Return (x, y) of the center of cell containing provided text 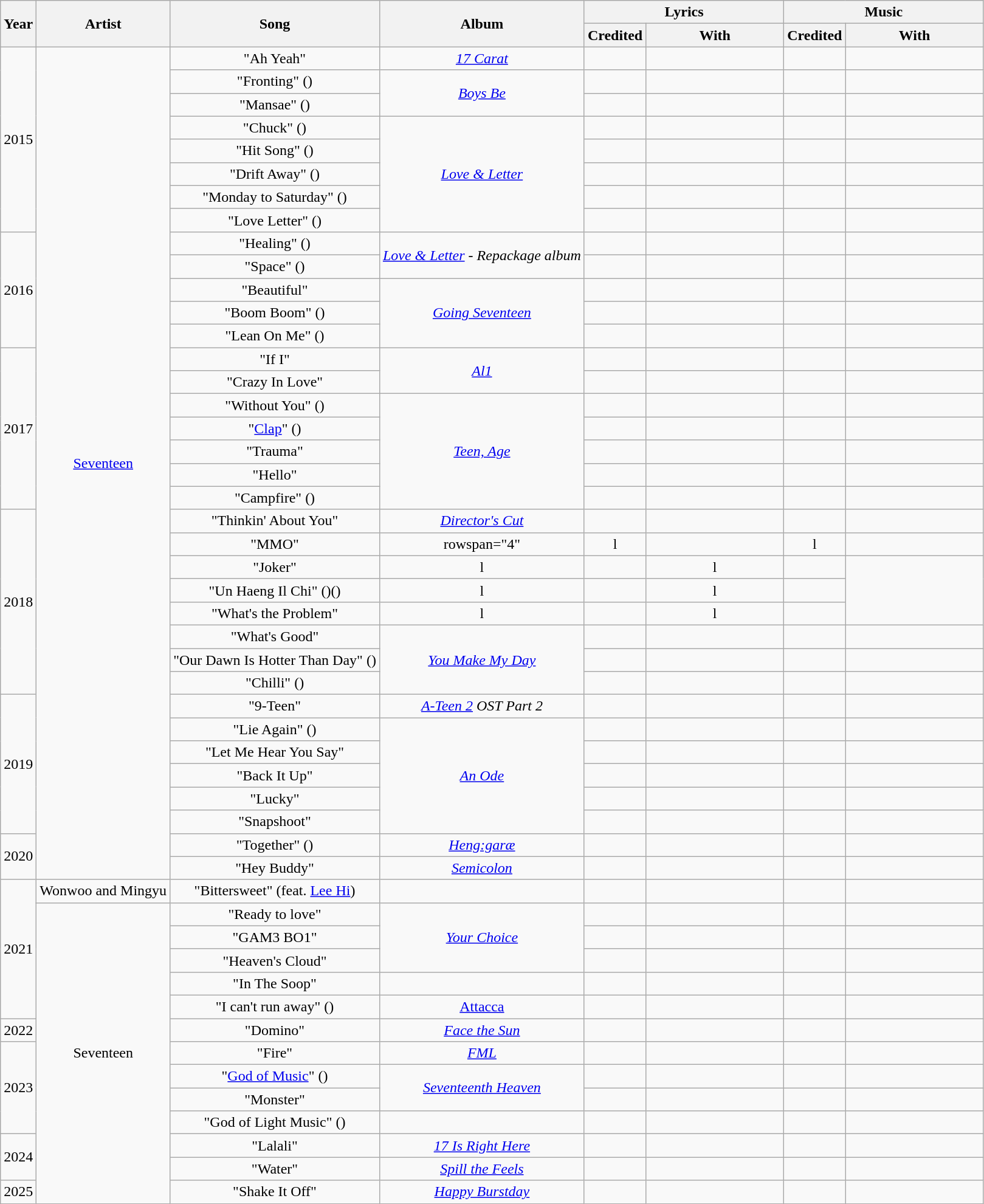
"In The Soop" (275, 983)
FML (481, 1053)
"Our Dawn Is Hotter Than Day" () (275, 659)
"Water" (275, 1169)
"Trauma" (275, 452)
"Together" () (275, 845)
"Bittersweet" (feat. Lee Hi) (275, 891)
"Fire" (275, 1053)
"Love Letter" () (275, 220)
"GAM3 BO1" (275, 937)
"Mansae" () (275, 105)
Going Seventeen (481, 313)
"God of Music" () (275, 1076)
Year (18, 24)
2015 (18, 139)
"Monday to Saturday" () (275, 197)
Your Choice (481, 937)
Semicolon (481, 868)
A-Teen 2 OST Part 2 (481, 706)
"Back It Up" (275, 776)
2025 (18, 1192)
Heng:garæ (481, 845)
"Let Me Hear You Say" (275, 752)
Spill the Feels (481, 1169)
Attacca (481, 1006)
2016 (18, 289)
Seventeenth Heaven (481, 1088)
2024 (18, 1157)
17 Is Right Here (481, 1146)
"Chuck" () (275, 128)
Al1 (481, 371)
2019 (18, 764)
An Ode (481, 776)
"Space" () (275, 266)
Teen, Age (481, 452)
rowspan="4" (481, 544)
"Lalali" (275, 1146)
Happy Burstday (481, 1192)
"Campfire" () (275, 498)
2020 (18, 856)
Face the Sun (481, 1030)
"Thinkin' About You" (275, 521)
"Snapshoot" (275, 822)
"What's Good" (275, 636)
"Healing" () (275, 243)
"Clap" () (275, 428)
"Un Haeng Il Chi" ()() (275, 590)
You Make My Day (481, 659)
Album (481, 24)
2021 (18, 949)
Wonwoo and Mingyu (103, 891)
Music (884, 12)
"MMO" (275, 544)
"Without You" () (275, 405)
17 Carat (481, 58)
"Beautiful" (275, 290)
2022 (18, 1030)
"Hit Song" () (275, 151)
"Chilli" () (275, 683)
Director's Cut (481, 521)
"Ready to love" (275, 914)
"Boom Boom" () (275, 313)
"God of Light Music" () (275, 1123)
"Crazy In Love" (275, 382)
"What's the Problem" (275, 613)
"Lie Again" () (275, 729)
"Fronting" () (275, 81)
"Lucky" (275, 799)
2023 (18, 1088)
"Shake It Off" (275, 1192)
"Ah Yeah" (275, 58)
"Heaven's Cloud" (275, 960)
Love & Letter (481, 174)
"Joker" (275, 567)
"Hey Buddy" (275, 868)
"9-Teen" (275, 706)
"Lean On Me" () (275, 336)
"Drift Away" () (275, 174)
"I can't run away" () (275, 1006)
"Monster" (275, 1099)
2018 (18, 602)
"Domino" (275, 1030)
2017 (18, 428)
"Hello" (275, 475)
Artist (103, 24)
Song (275, 24)
Boys Be (481, 93)
Love & Letter - Repackage album (481, 255)
Lyrics (684, 12)
"If I" (275, 359)
